Provide the (X, Y) coordinate of the cell's center where the given text is located.  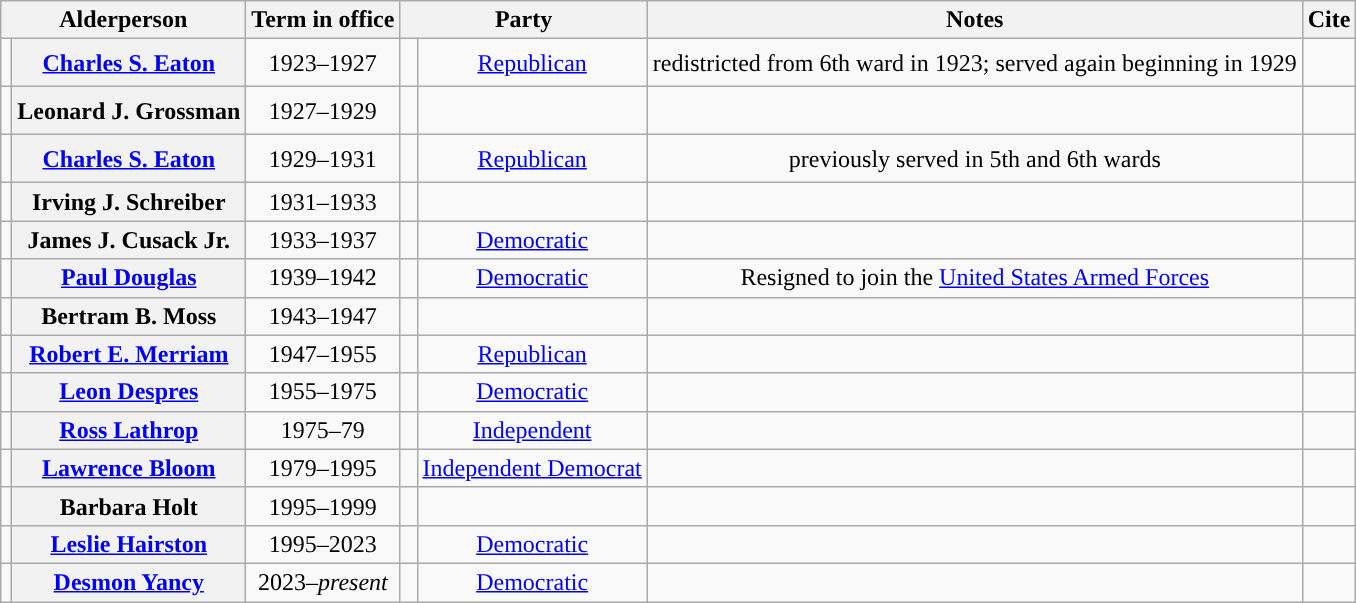
Term in office (323, 20)
1929–1931 (323, 159)
1975–79 (323, 430)
Party (524, 20)
Irving J. Schreiber (129, 202)
1927–1929 (323, 111)
1955–1975 (323, 392)
Paul Douglas (129, 278)
1943–1947 (323, 316)
previously served in 5th and 6th wards (974, 159)
1939–1942 (323, 278)
James J. Cusack Jr. (129, 240)
Cite (1329, 20)
1995–1999 (323, 506)
Independent Democrat (532, 468)
1979–1995 (323, 468)
Notes (974, 20)
Alderperson (124, 20)
2023–present (323, 582)
1931–1933 (323, 202)
Leon Despres (129, 392)
Ross Lathrop (129, 430)
1995–2023 (323, 544)
Lawrence Bloom (129, 468)
Bertram B. Moss (129, 316)
Barbara Holt (129, 506)
Independent (532, 430)
Leslie Hairston (129, 544)
Leonard J. Grossman (129, 111)
1933–1937 (323, 240)
Resigned to join the United States Armed Forces (974, 278)
Robert E. Merriam (129, 354)
1947–1955 (323, 354)
redistricted from 6th ward in 1923; served again beginning in 1929 (974, 63)
1923–1927 (323, 63)
Desmon Yancy (129, 582)
